Output the [X, Y] coordinate of the center of the cell containing the given text.  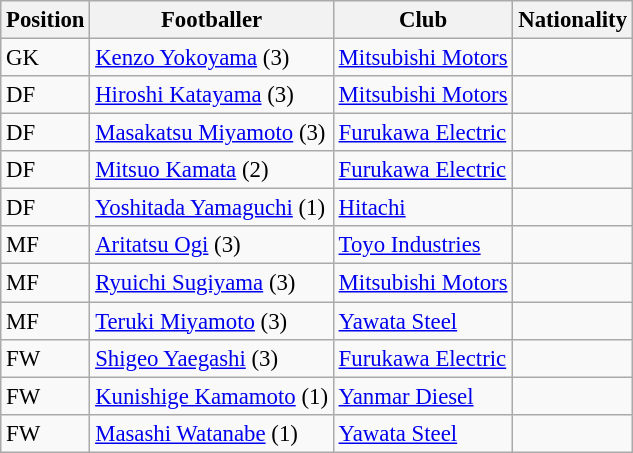
Footballer [212, 20]
Hiroshi Katayama (3) [212, 95]
Yanmar Diesel [423, 396]
Toyo Industries [423, 245]
Yoshitada Yamaguchi (1) [212, 208]
Kenzo Yokoyama (3) [212, 58]
Shigeo Yaegashi (3) [212, 358]
Hitachi [423, 208]
GK [46, 58]
Mitsuo Kamata (2) [212, 170]
Aritatsu Ogi (3) [212, 245]
Position [46, 20]
Club [423, 20]
Nationality [572, 20]
Kunishige Kamamoto (1) [212, 396]
Masakatsu Miyamoto (3) [212, 133]
Masashi Watanabe (1) [212, 433]
Teruki Miyamoto (3) [212, 321]
Ryuichi Sugiyama (3) [212, 283]
